Output the [x, y] coordinate of the center of the cell containing the given text.  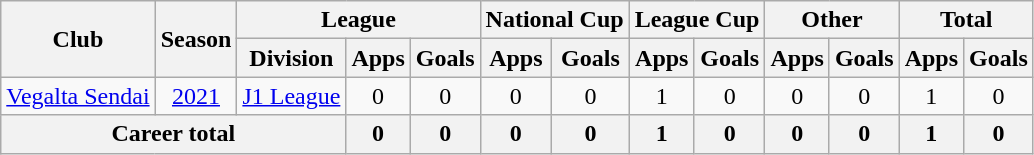
J1 League [292, 96]
2021 [196, 96]
League [358, 20]
National Cup [554, 20]
Season [196, 39]
League Cup [697, 20]
Total [966, 20]
Other [832, 20]
Division [292, 58]
Career total [174, 134]
Club [78, 39]
Vegalta Sendai [78, 96]
